Capture the cell that displays the provided text and extract its [x, y] central coordinate. 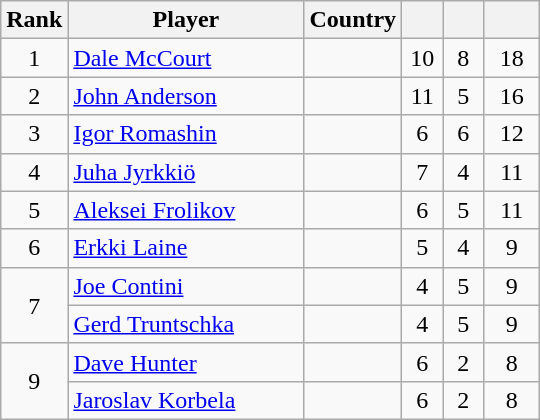
Dale McCourt [186, 58]
Dave Hunter [186, 362]
18 [512, 58]
Erkki Laine [186, 248]
3 [34, 134]
Aleksei Frolikov [186, 210]
16 [512, 96]
12 [512, 134]
1 [34, 58]
Joe Contini [186, 286]
Igor Romashin [186, 134]
John Anderson [186, 96]
Gerd Truntschka [186, 324]
Country [353, 20]
Juha Jyrkkiö [186, 172]
Player [186, 20]
Jaroslav Korbela [186, 400]
Rank [34, 20]
10 [422, 58]
